Capture the cell that displays the provided text and extract its (x, y) central coordinate. 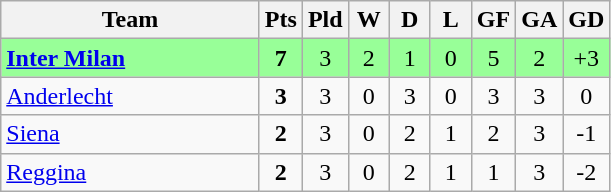
Pts (280, 20)
-1 (586, 134)
Team (130, 20)
7 (280, 58)
Reggina (130, 172)
W (368, 20)
GA (540, 20)
-2 (586, 172)
GD (586, 20)
5 (493, 58)
Anderlecht (130, 96)
+3 (586, 58)
Pld (325, 20)
GF (493, 20)
L (450, 20)
D (410, 20)
Siena (130, 134)
Inter Milan (130, 58)
